Scan for the cell matching the given text and deliver its [x, y] coordinate at center. 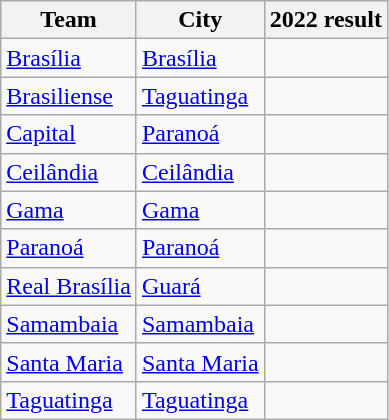
City [200, 20]
Guará [200, 286]
Real Brasília [69, 286]
Capital [69, 134]
Team [69, 20]
2022 result [326, 20]
Brasiliense [69, 96]
